Search for the cell housing the specified text and yield its [X, Y] center coordinate. 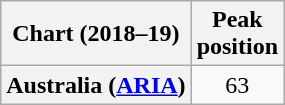
Australia (ARIA) [96, 85]
Chart (2018–19) [96, 34]
Peakposition [237, 34]
63 [237, 85]
